Find where the given text appears and provide that cell's center as (x, y) coordinate. 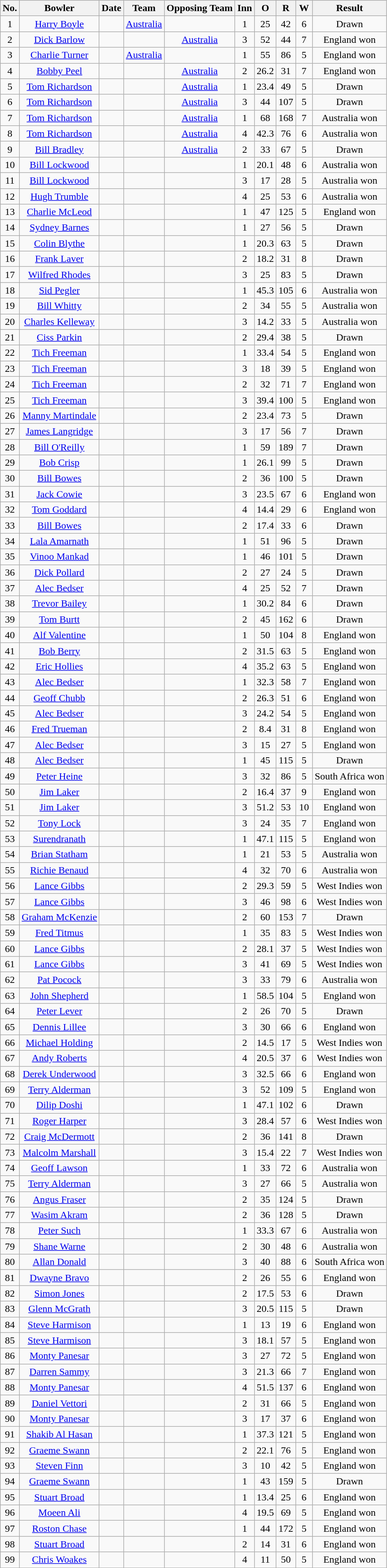
21.3 (265, 1372)
28.1 (265, 948)
Chris Woakes (59, 1560)
20 (10, 322)
33.4 (265, 353)
Brian Statham (59, 854)
Dwayne Bravo (59, 1278)
77 (10, 1215)
Sydney Barnes (59, 228)
Bill Whitty (59, 306)
Dennis Lillee (59, 1027)
Tom Burtt (59, 619)
James Langridge (59, 431)
Allan Donald (59, 1262)
Dilip Doshi (59, 1105)
Peter Heine (59, 776)
Surendranath (59, 839)
12 (10, 196)
Richie Benaud (59, 870)
81 (10, 1278)
17.4 (265, 525)
Dick Barlow (59, 40)
Bill Bradley (59, 149)
Jack Cowie (59, 494)
Eric Hollies (59, 666)
102 (286, 1105)
141 (286, 1136)
Shakib Al Hasan (59, 1434)
Team (144, 8)
Steven Finn (59, 1466)
14.5 (265, 1043)
162 (286, 619)
51.2 (265, 807)
94 (10, 1482)
R (286, 8)
Wilfred Rhodes (59, 275)
29.4 (265, 337)
O (265, 8)
Shane Warne (59, 1246)
75 (10, 1183)
32.3 (265, 682)
Colin Blythe (59, 243)
26.3 (265, 698)
Charlie Turner (59, 55)
107 (286, 102)
61 (10, 964)
22.1 (265, 1450)
W (304, 8)
Bob Berry (59, 651)
Darren Sammy (59, 1372)
23.5 (265, 494)
128 (286, 1215)
189 (286, 447)
No. (10, 8)
John Shepherd (59, 996)
33.3 (265, 1231)
74 (10, 1168)
Bob Crisp (59, 463)
Geoff Chubb (59, 698)
Wasim Akram (59, 1215)
28.4 (265, 1121)
Derek Underwood (59, 1074)
17.5 (265, 1293)
20.3 (265, 243)
Date (111, 8)
137 (286, 1387)
Bobby Peel (59, 71)
87 (10, 1372)
Malcolm Marshall (59, 1152)
Bill O'Reilly (59, 447)
101 (286, 557)
Ciss Parkin (59, 337)
Manny Martindale (59, 415)
30.2 (265, 604)
64 (10, 1011)
Frank Laver (59, 259)
29.3 (265, 886)
Bowler (59, 8)
Harry Boyle (59, 24)
Michael Holding (59, 1043)
Glenn McGrath (59, 1309)
19.5 (265, 1513)
109 (286, 1090)
92 (10, 1450)
16.4 (265, 792)
31.5 (265, 651)
Alf Valentine (59, 635)
Charlie McLeod (59, 212)
24.2 (265, 714)
Inn (244, 8)
45.3 (265, 290)
14.2 (265, 322)
89 (10, 1403)
91 (10, 1434)
8.4 (265, 729)
15.4 (265, 1152)
Graham McKenzie (59, 917)
23 (10, 369)
Dick Pollard (59, 572)
Opposing Team (200, 8)
125 (286, 212)
153 (286, 917)
90 (10, 1419)
Pat Pocock (59, 980)
20.1 (265, 165)
Daniel Vettori (59, 1403)
85 (10, 1340)
Andy Roberts (59, 1058)
18.1 (265, 1340)
14.4 (265, 510)
Result (350, 8)
65 (10, 1027)
13.4 (265, 1497)
Peter Such (59, 1231)
159 (286, 1482)
26.2 (265, 71)
26.1 (265, 463)
32.5 (265, 1074)
Fred Trueman (59, 729)
78 (10, 1231)
105 (286, 290)
42.3 (265, 133)
Roger Harper (59, 1121)
Sid Pegler (59, 290)
Tom Goddard (59, 510)
62 (10, 980)
58.5 (265, 996)
121 (286, 1434)
Craig McDermott (59, 1136)
16 (10, 259)
95 (10, 1497)
Vinoo Mankad (59, 557)
Geoff Lawson (59, 1168)
97 (10, 1528)
Moeen Ali (59, 1513)
Fred Titmus (59, 933)
Tony Lock (59, 823)
35.2 (265, 666)
80 (10, 1262)
Trevor Bailey (59, 604)
124 (286, 1199)
Angus Fraser (59, 1199)
18.2 (265, 259)
Simon Jones (59, 1293)
172 (286, 1528)
168 (286, 118)
93 (10, 1466)
82 (10, 1293)
51.5 (265, 1387)
37.3 (265, 1434)
Peter Lever (59, 1011)
Roston Chase (59, 1528)
Lala Amarnath (59, 541)
Charles Kelleway (59, 322)
Hugh Trumble (59, 196)
39.4 (265, 400)
